Identify which cell holds the provided text, then report its (x, y) central coordinate. 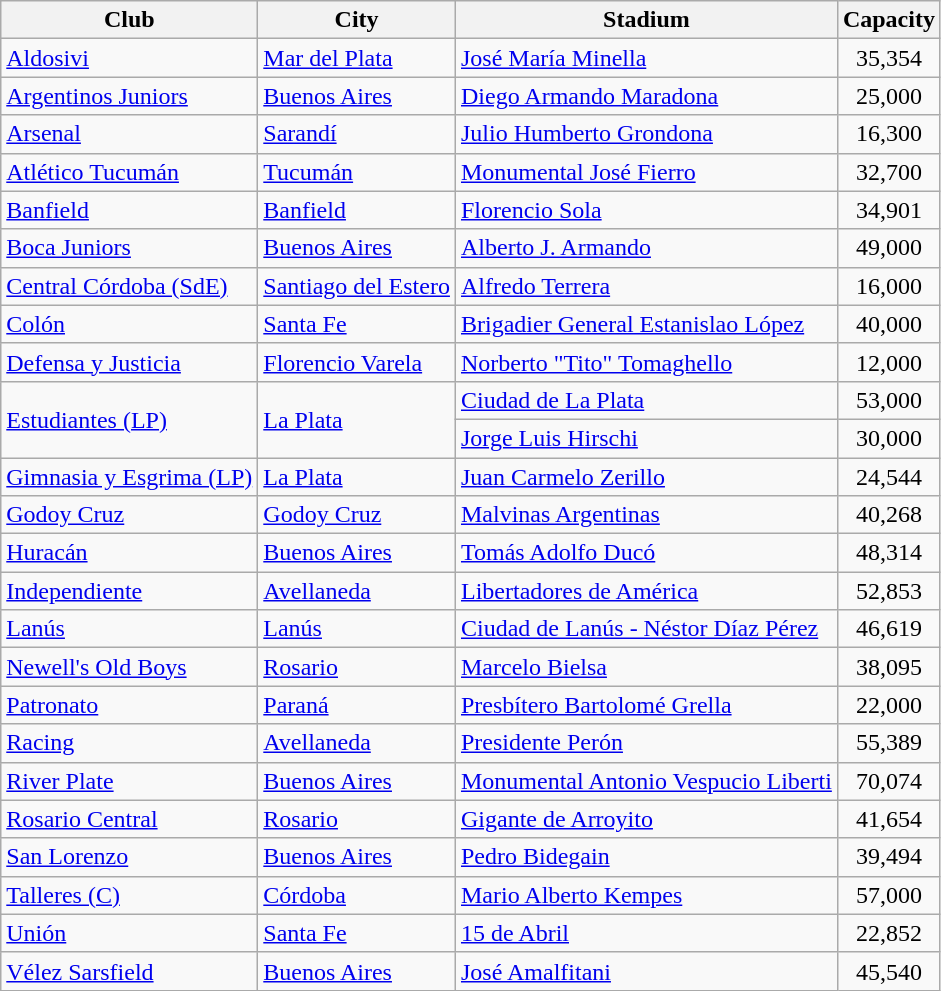
35,354 (888, 58)
46,619 (888, 629)
52,853 (888, 591)
Florencio Sola (646, 210)
49,000 (888, 248)
Atlético Tucumán (130, 172)
15 de Abril (646, 933)
Club (130, 20)
40,268 (888, 515)
Boca Juniors (130, 248)
55,389 (888, 743)
Independiente (130, 591)
José Amalfitani (646, 971)
Tucumán (357, 172)
Diego Armando Maradona (646, 96)
41,654 (888, 819)
Sarandí (357, 134)
57,000 (888, 895)
Ciudad de La Plata (646, 400)
Mario Alberto Kempes (646, 895)
34,901 (888, 210)
Presbítero Bartolomé Grella (646, 705)
Defensa y Justicia (130, 362)
16,000 (888, 286)
Unión (130, 933)
River Plate (130, 781)
Gimnasia y Esgrima (LP) (130, 477)
40,000 (888, 324)
22,000 (888, 705)
Santiago del Estero (357, 286)
24,544 (888, 477)
Capacity (888, 20)
Libertadores de América (646, 591)
Juan Carmelo Zerillo (646, 477)
Stadium (646, 20)
Racing (130, 743)
Mar del Plata (357, 58)
Arsenal (130, 134)
Newell's Old Boys (130, 667)
48,314 (888, 553)
38,095 (888, 667)
53,000 (888, 400)
Paraná (357, 705)
Malvinas Argentinas (646, 515)
16,300 (888, 134)
Aldosivi (130, 58)
Rosario Central (130, 819)
Talleres (C) (130, 895)
30,000 (888, 438)
Jorge Luis Hirschi (646, 438)
Alfredo Terrera (646, 286)
Alberto J. Armando (646, 248)
Argentinos Juniors (130, 96)
San Lorenzo (130, 857)
Monumental Antonio Vespucio Liberti (646, 781)
Brigadier General Estanislao López (646, 324)
32,700 (888, 172)
39,494 (888, 857)
Córdoba (357, 895)
Tomás Adolfo Ducó (646, 553)
Central Córdoba (SdE) (130, 286)
Huracán (130, 553)
22,852 (888, 933)
25,000 (888, 96)
70,074 (888, 781)
Marcelo Bielsa (646, 667)
Julio Humberto Grondona (646, 134)
Presidente Perón (646, 743)
12,000 (888, 362)
Colón (130, 324)
Gigante de Arroyito (646, 819)
José María Minella (646, 58)
Monumental José Fierro (646, 172)
Ciudad de Lanús - Néstor Díaz Pérez (646, 629)
Pedro Bidegain (646, 857)
Vélez Sarsfield (130, 971)
Norberto "Tito" Tomaghello (646, 362)
Estudiantes (LP) (130, 419)
Patronato (130, 705)
City (357, 20)
Florencio Varela (357, 362)
45,540 (888, 971)
